Extract the [x, y] coordinate from the center of the cell holding the provided text.  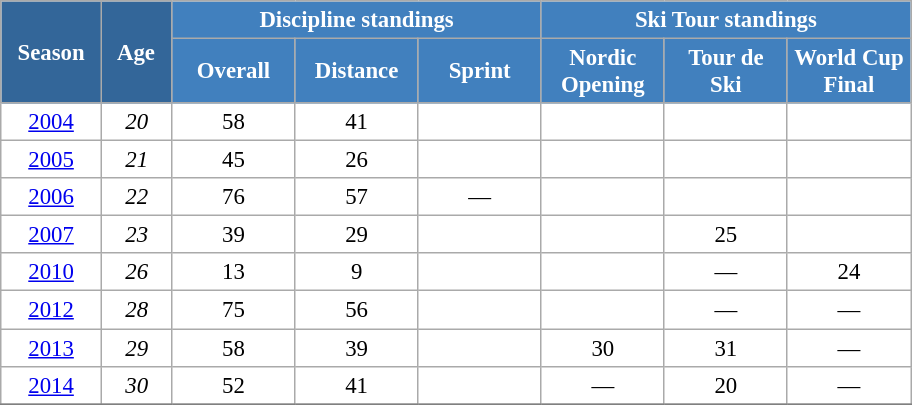
45 [234, 160]
Sprint [480, 72]
75 [234, 310]
2005 [52, 160]
22 [136, 197]
2006 [52, 197]
Ski Tour standings [726, 20]
52 [234, 385]
2010 [52, 273]
76 [234, 197]
9 [356, 273]
28 [136, 310]
2004 [52, 122]
2013 [52, 348]
31 [726, 348]
57 [356, 197]
21 [136, 160]
56 [356, 310]
2012 [52, 310]
2007 [52, 235]
13 [234, 273]
Season [52, 52]
25 [726, 235]
Overall [234, 72]
Discipline standings [356, 20]
World CupFinal [848, 72]
Age [136, 52]
24 [848, 273]
Tour deSki [726, 72]
2014 [52, 385]
Distance [356, 72]
NordicOpening [602, 72]
23 [136, 235]
